Return the (x, y) coordinate for the center point of the cell that contains the specified text.  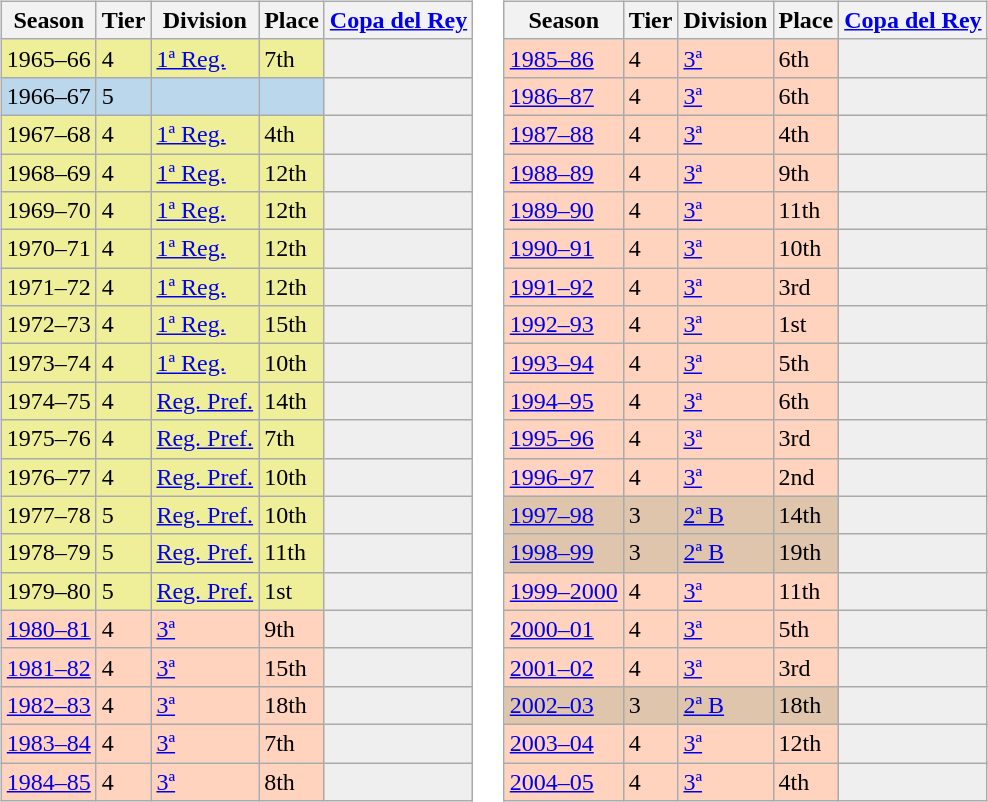
1995–96 (564, 439)
1974–75 (48, 401)
1990–91 (564, 249)
1989–90 (564, 211)
1987–88 (564, 134)
2004–05 (564, 781)
19th (806, 553)
1968–69 (48, 173)
1998–99 (564, 553)
1966–67 (48, 96)
1978–79 (48, 553)
1969–70 (48, 211)
1980–81 (48, 629)
1981–82 (48, 667)
2000–01 (564, 629)
1965–66 (48, 58)
2nd (806, 477)
1993–94 (564, 363)
1992–93 (564, 325)
2002–03 (564, 705)
1975–76 (48, 439)
1982–83 (48, 705)
1976–77 (48, 477)
1994–95 (564, 401)
1999–2000 (564, 591)
2001–02 (564, 667)
1979–80 (48, 591)
1970–71 (48, 249)
1985–86 (564, 58)
1986–87 (564, 96)
1996–97 (564, 477)
1971–72 (48, 287)
1967–68 (48, 134)
1973–74 (48, 363)
2003–04 (564, 743)
1977–78 (48, 515)
1988–89 (564, 173)
1983–84 (48, 743)
1997–98 (564, 515)
8th (292, 781)
1991–92 (564, 287)
1984–85 (48, 781)
1972–73 (48, 325)
